For the text-containing cell, return its midpoint in (x, y) coordinate format. 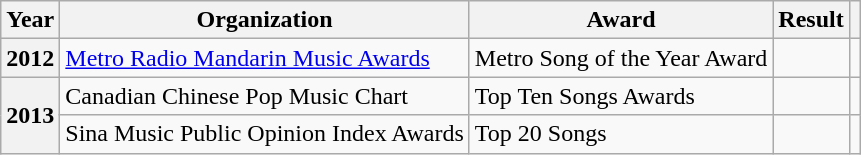
Top Ten Songs Awards (620, 96)
Sina Music Public Opinion Index Awards (265, 134)
Award (620, 20)
Result (811, 20)
Top 20 Songs (620, 134)
2012 (30, 58)
Organization (265, 20)
Year (30, 20)
Metro Song of the Year Award (620, 58)
2013 (30, 115)
Canadian Chinese Pop Music Chart (265, 96)
Metro Radio Mandarin Music Awards (265, 58)
